Return the (X, Y) coordinate for the center point of the cell that contains the specified text.  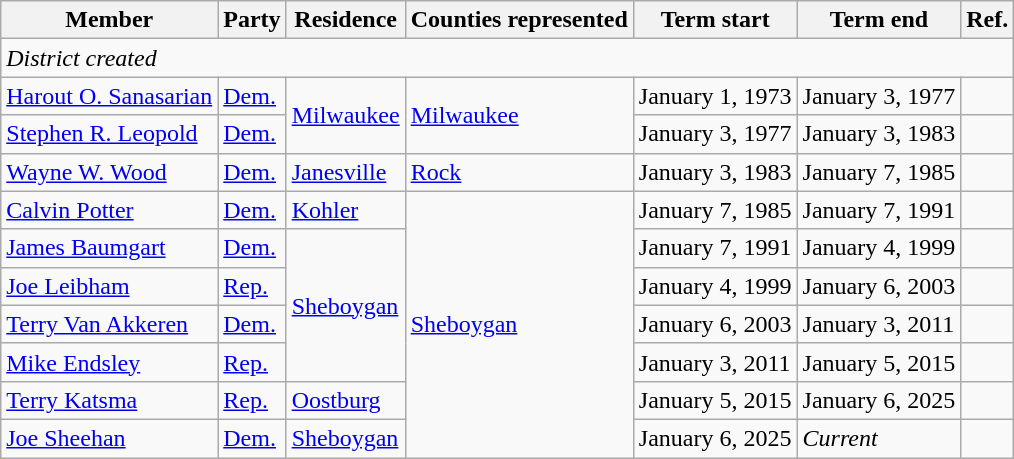
Oostburg (346, 400)
Wayne W. Wood (110, 172)
Member (110, 20)
Joe Leibham (110, 286)
Mike Endsley (110, 362)
Party (252, 20)
Joe Sheehan (110, 438)
Calvin Potter (110, 210)
Terry Katsma (110, 400)
Current (879, 438)
January 1, 1973 (715, 96)
Harout O. Sanasarian (110, 96)
Residence (346, 20)
Rock (519, 172)
Janesville (346, 172)
James Baumgart (110, 248)
Ref. (988, 20)
Term end (879, 20)
Kohler (346, 210)
Term start (715, 20)
Counties represented (519, 20)
Stephen R. Leopold (110, 134)
Terry Van Akkeren (110, 324)
District created (508, 58)
